Return the [X, Y] coordinate for the center point of the cell that contains the specified text.  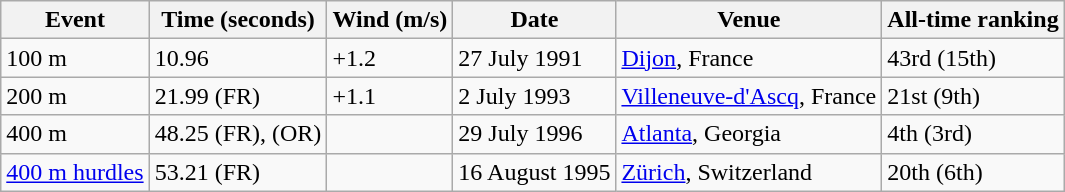
Event [75, 20]
400 m [75, 134]
21st (9th) [973, 96]
100 m [75, 58]
2 July 1993 [534, 96]
21.99 (FR) [238, 96]
+1.2 [390, 58]
Atlanta, Georgia [749, 134]
+1.1 [390, 96]
Villeneuve-d'Ascq, France [749, 96]
27 July 1991 [534, 58]
53.21 (FR) [238, 172]
20th (6th) [973, 172]
29 July 1996 [534, 134]
Date [534, 20]
4th (3rd) [973, 134]
Venue [749, 20]
Dijon, France [749, 58]
400 m hurdles [75, 172]
All-time ranking [973, 20]
Time (seconds) [238, 20]
16 August 1995 [534, 172]
10.96 [238, 58]
48.25 (FR), (OR) [238, 134]
200 m [75, 96]
Zürich, Switzerland [749, 172]
43rd (15th) [973, 58]
Wind (m/s) [390, 20]
